Search for the cell housing the specified text and yield its (x, y) center coordinate. 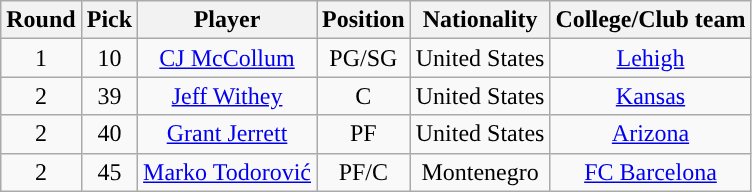
39 (109, 96)
Montenegro (480, 172)
Arizona (650, 134)
Player (228, 20)
Position (363, 20)
1 (41, 58)
PF (363, 134)
CJ McCollum (228, 58)
Jeff Withey (228, 96)
College/Club team (650, 20)
Kansas (650, 96)
Grant Jerrett (228, 134)
45 (109, 172)
PF/C (363, 172)
Nationality (480, 20)
FC Barcelona (650, 172)
10 (109, 58)
C (363, 96)
Marko Todorović (228, 172)
PG/SG (363, 58)
40 (109, 134)
Pick (109, 20)
Round (41, 20)
Lehigh (650, 58)
